Return (X, Y) of the center of cell containing provided text 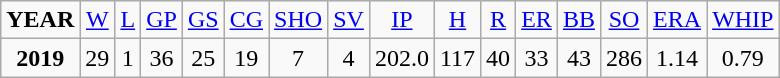
40 (498, 58)
29 (98, 58)
YEAR (40, 20)
IP (402, 20)
19 (246, 58)
4 (349, 58)
2019 (40, 58)
GS (203, 20)
0.79 (743, 58)
W (98, 20)
1.14 (678, 58)
ERA (678, 20)
286 (624, 58)
H (457, 20)
33 (537, 58)
117 (457, 58)
36 (162, 58)
BB (578, 20)
43 (578, 58)
ER (537, 20)
L (128, 20)
GP (162, 20)
1 (128, 58)
25 (203, 58)
WHIP (743, 20)
7 (298, 58)
SO (624, 20)
SHO (298, 20)
202.0 (402, 58)
SV (349, 20)
CG (246, 20)
R (498, 20)
